Return the (X, Y) coordinate for the center point of the cell that contains the specified text.  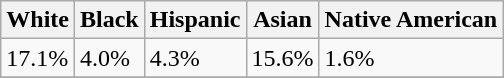
Black (109, 20)
Native American (411, 20)
1.6% (411, 58)
4.0% (109, 58)
Asian (282, 20)
White (38, 20)
Hispanic (195, 20)
17.1% (38, 58)
4.3% (195, 58)
15.6% (282, 58)
